Return the (X, Y) coordinate for the center point of the cell that contains the specified text.  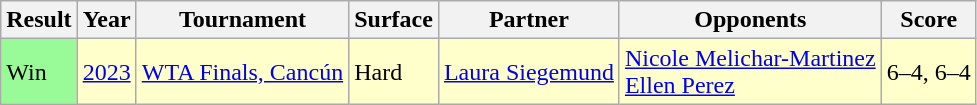
2023 (106, 72)
Win (39, 72)
Surface (394, 20)
Tournament (242, 20)
Hard (394, 72)
Laura Siegemund (528, 72)
6–4, 6–4 (928, 72)
Nicole Melichar-Martinez Ellen Perez (750, 72)
WTA Finals, Cancún (242, 72)
Opponents (750, 20)
Partner (528, 20)
Score (928, 20)
Result (39, 20)
Year (106, 20)
